From the cell containing the given text, extract its center point as [X, Y] coordinate. 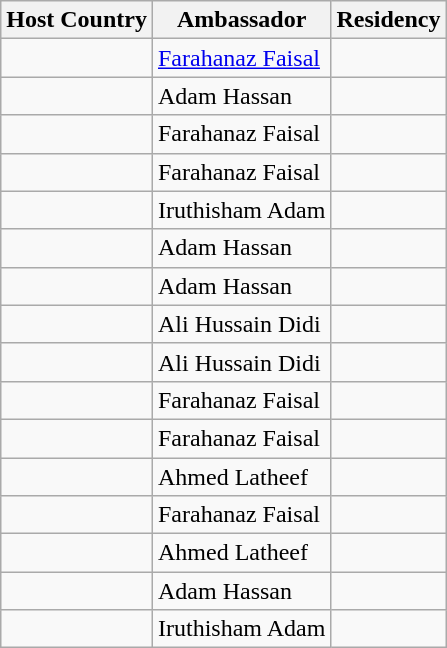
Ambassador [241, 20]
Residency [388, 20]
Host Country [77, 20]
